Capture the cell that displays the provided text and extract its (X, Y) central coordinate. 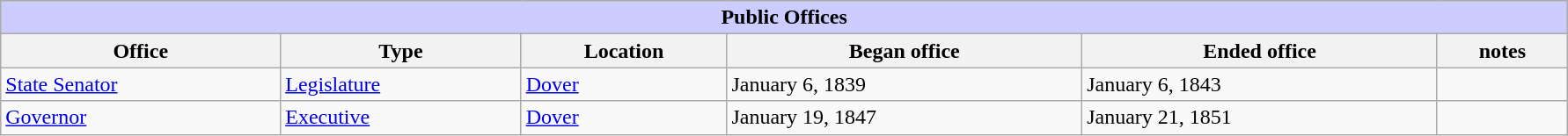
Public Offices (785, 18)
Governor (141, 118)
Began office (905, 51)
State Senator (141, 84)
Executive (401, 118)
January 21, 1851 (1260, 118)
Office (141, 51)
Location (624, 51)
Type (401, 51)
January 6, 1843 (1260, 84)
notes (1502, 51)
Ended office (1260, 51)
Legislature (401, 84)
January 19, 1847 (905, 118)
January 6, 1839 (905, 84)
